Search for the cell housing the specified text and yield its (x, y) center coordinate. 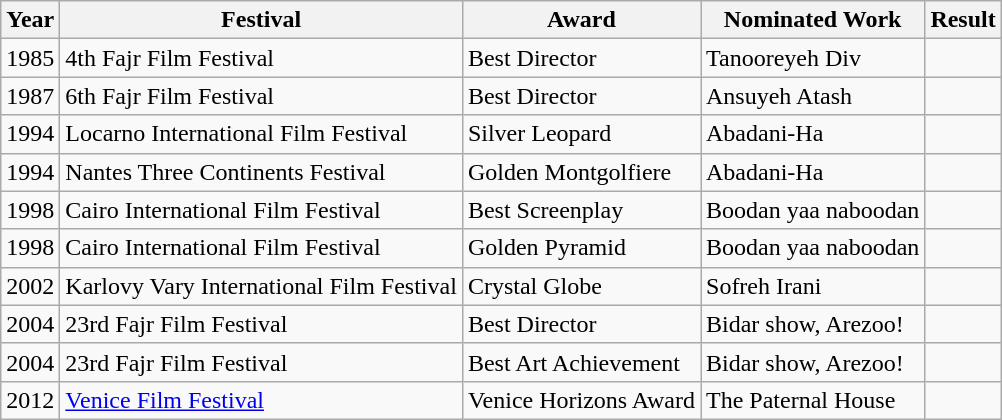
The Paternal House (812, 400)
Locarno International Film Festival (262, 134)
6th Fajr Film Festival (262, 96)
Award (581, 20)
Best Art Achievement (581, 362)
Festival (262, 20)
Golden Montgolfiere (581, 172)
Year (30, 20)
Venice Film Festival (262, 400)
Silver Leopard (581, 134)
Venice Horizons Award (581, 400)
1985 (30, 58)
Golden Pyramid (581, 248)
Sofreh Irani (812, 286)
Crystal Globe (581, 286)
Karlovy Vary International Film Festival (262, 286)
1987 (30, 96)
Nantes Three Continents Festival (262, 172)
Best Screenplay (581, 210)
Tanooreyeh Div (812, 58)
Ansuyeh Atash (812, 96)
2002 (30, 286)
4th Fajr Film Festival (262, 58)
Result (963, 20)
Nominated Work (812, 20)
2012 (30, 400)
